Return the (X, Y) coordinate for the center point of the cell that contains the specified text.  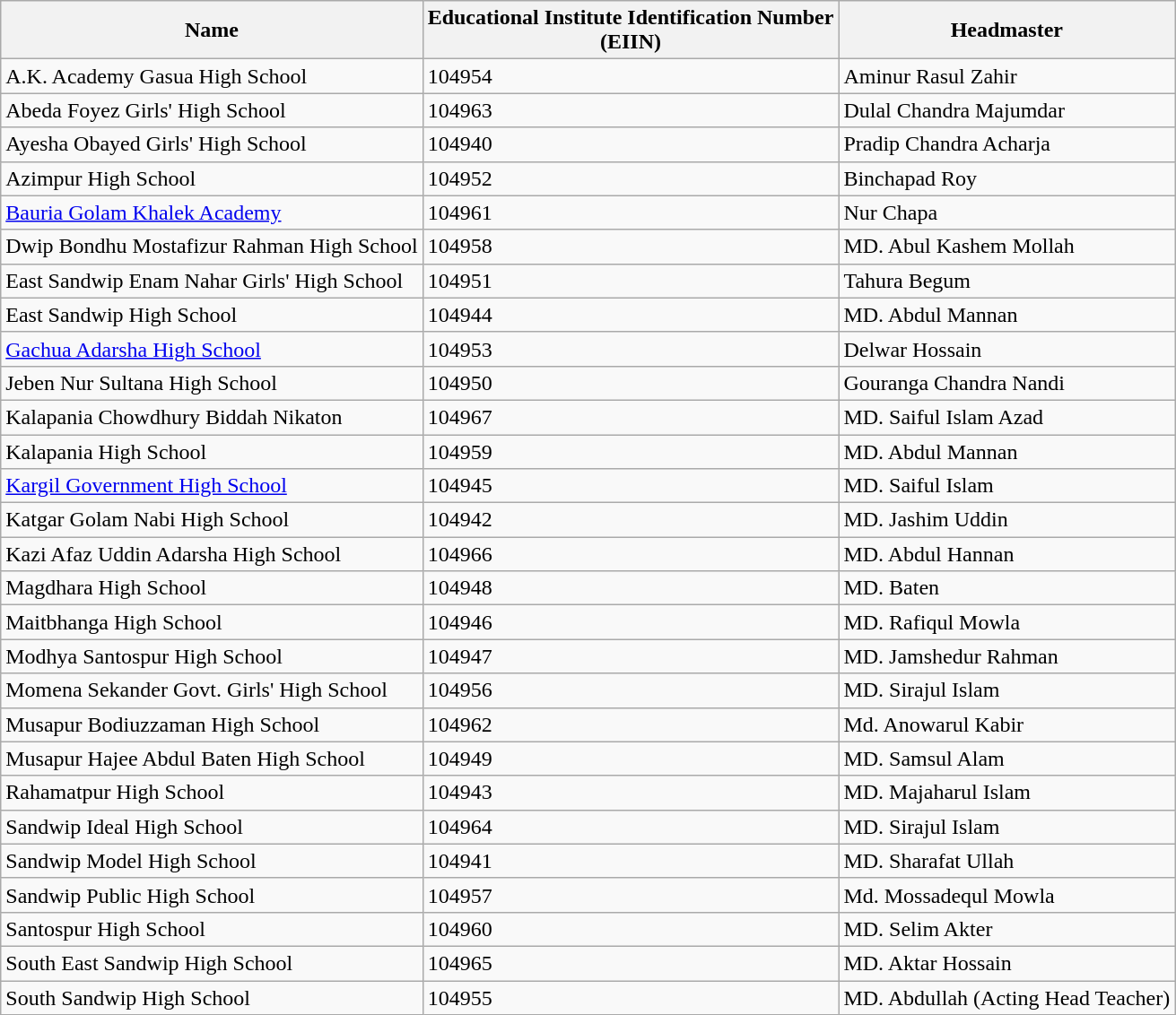
104940 (631, 144)
104965 (631, 963)
Gouranga Chandra Nandi (1006, 383)
Sandwip Ideal High School (212, 827)
104959 (631, 451)
Musapur Bodiuzzaman High School (212, 724)
Katgar Golam Nabi High School (212, 520)
104955 (631, 998)
104956 (631, 690)
MD. Aktar Hossain (1006, 963)
Sandwip Public High School (212, 895)
104943 (631, 793)
Azimpur High School (212, 178)
104954 (631, 76)
MD. Baten (1006, 588)
Name (212, 30)
104947 (631, 656)
Kalapania Chowdhury Biddah Nikaton (212, 417)
104945 (631, 486)
Kalapania High School (212, 451)
MD. Abdul Hannan (1006, 554)
Aminur Rasul Zahir (1006, 76)
Magdhara High School (212, 588)
Headmaster (1006, 30)
Binchapad Roy (1006, 178)
MD. Samsul Alam (1006, 759)
104957 (631, 895)
Abeda Foyez Girls' High School (212, 110)
Nur Chapa (1006, 213)
104964 (631, 827)
Kargil Government High School (212, 486)
104944 (631, 315)
104967 (631, 417)
MD. Abdullah (Acting Head Teacher) (1006, 998)
Momena Sekander Govt. Girls' High School (212, 690)
Kazi Afaz Uddin Adarsha High School (212, 554)
Tahura Begum (1006, 281)
Md. Mossadequl Mowla (1006, 895)
104958 (631, 247)
Sandwip Model High School (212, 861)
104951 (631, 281)
Pradip Chandra Acharja (1006, 144)
MD. Selim Akter (1006, 929)
104949 (631, 759)
South Sandwip High School (212, 998)
Delwar Hossain (1006, 349)
Gachua Adarsha High School (212, 349)
MD. Rafiqul Mowla (1006, 622)
104948 (631, 588)
104961 (631, 213)
104963 (631, 110)
104942 (631, 520)
104960 (631, 929)
South East Sandwip High School (212, 963)
MD. Abul Kashem Mollah (1006, 247)
Musapur Hajee Abdul Baten High School (212, 759)
104950 (631, 383)
104952 (631, 178)
Maitbhanga High School (212, 622)
104966 (631, 554)
Santospur High School (212, 929)
Modhya Santospur High School (212, 656)
East Sandwip High School (212, 315)
104946 (631, 622)
MD. Saiful Islam (1006, 486)
104953 (631, 349)
Ayesha Obayed Girls' High School (212, 144)
104962 (631, 724)
Jeben Nur Sultana High School (212, 383)
Md. Anowarul Kabir (1006, 724)
MD. Jashim Uddin (1006, 520)
Rahamatpur High School (212, 793)
Educational Institute Identification Number(EIIN) (631, 30)
104941 (631, 861)
Bauria Golam Khalek Academy (212, 213)
A.K. Academy Gasua High School (212, 76)
MD. Sharafat Ullah (1006, 861)
MD. Majaharul Islam (1006, 793)
MD. Saiful Islam Azad (1006, 417)
Dulal Chandra Majumdar (1006, 110)
MD. Jamshedur Rahman (1006, 656)
East Sandwip Enam Nahar Girls' High School (212, 281)
Dwip Bondhu Mostafizur Rahman High School (212, 247)
